Extract the [x, y] coordinate from the center of the cell holding the provided text.  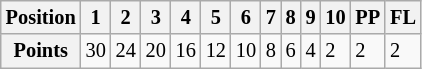
16 [186, 51]
Position [41, 17]
PP [368, 17]
30 [96, 51]
20 [156, 51]
FL [403, 17]
3 [156, 17]
12 [216, 51]
Points [41, 51]
7 [271, 17]
1 [96, 17]
5 [216, 17]
9 [311, 17]
24 [126, 51]
